Return the [x, y] coordinate for the center point of the cell that contains the specified text.  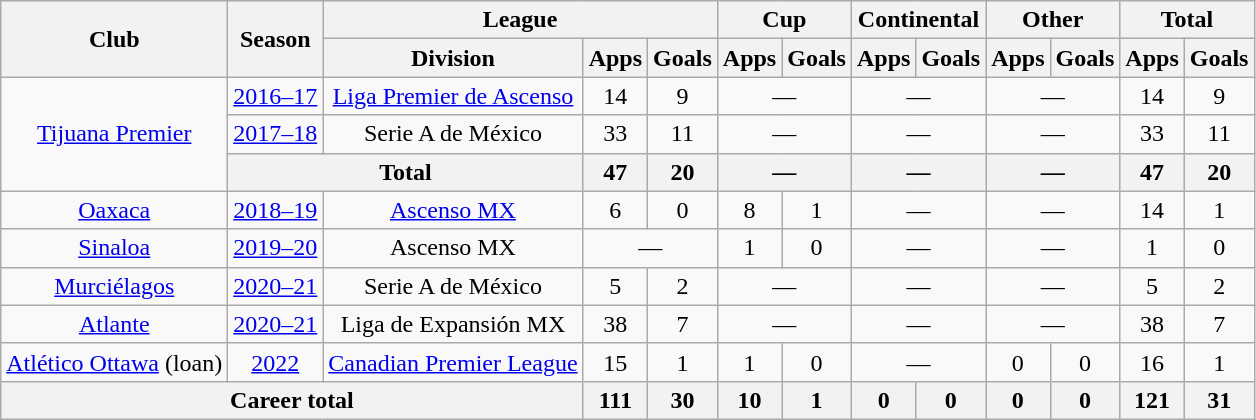
111 [615, 400]
6 [615, 210]
Liga de Expansión MX [453, 324]
Atlético Ottawa (loan) [114, 362]
Continental [918, 20]
Other [1053, 20]
Canadian Premier League [453, 362]
30 [683, 400]
Tijuana Premier [114, 134]
31 [1219, 400]
2016–17 [276, 96]
Liga Premier de Ascenso [453, 96]
15 [615, 362]
Murciélagos [114, 286]
Oaxaca [114, 210]
8 [749, 210]
10 [749, 400]
Atlante [114, 324]
Season [276, 39]
Cup [784, 20]
Division [453, 58]
League [520, 20]
Career total [292, 400]
Sinaloa [114, 248]
2018–19 [276, 210]
16 [1152, 362]
121 [1152, 400]
2017–18 [276, 134]
2022 [276, 362]
2019–20 [276, 248]
Club [114, 39]
